Output the [X, Y] coordinate of the center of the cell containing the given text.  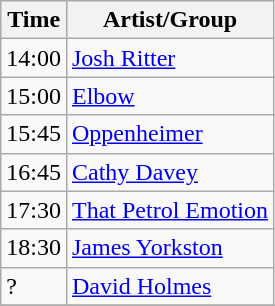
James Yorkston [170, 248]
Time [34, 20]
15:45 [34, 134]
17:30 [34, 210]
18:30 [34, 248]
Oppenheimer [170, 134]
That Petrol Emotion [170, 210]
Elbow [170, 96]
15:00 [34, 96]
David Holmes [170, 286]
? [34, 286]
Cathy Davey [170, 172]
Josh Ritter [170, 58]
16:45 [34, 172]
Artist/Group [170, 20]
14:00 [34, 58]
